Determine the [X, Y] coordinate at the center of the cell enclosing the given text.  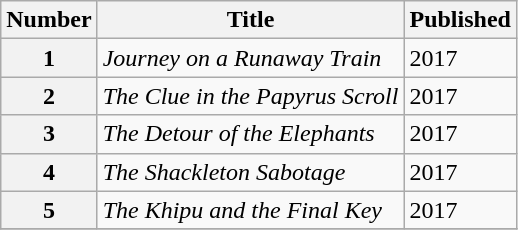
5 [49, 210]
The Detour of the Elephants [250, 134]
4 [49, 172]
The Shackleton Sabotage [250, 172]
3 [49, 134]
Title [250, 20]
The Clue in the Papyrus Scroll [250, 96]
The Khipu and the Final Key [250, 210]
2 [49, 96]
Journey on a Runaway Train [250, 58]
1 [49, 58]
Number [49, 20]
Published [460, 20]
